Identify which cell holds the provided text, then report its [X, Y] central coordinate. 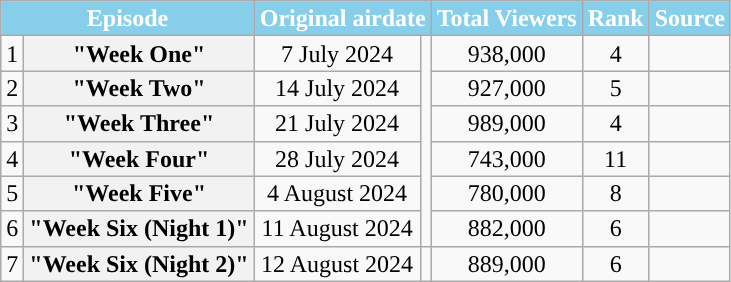
3 [12, 124]
11 [616, 158]
743,000 [506, 158]
780,000 [506, 194]
"Week Three" [139, 124]
7 July 2024 [337, 54]
21 July 2024 [337, 124]
882,000 [506, 228]
Original airdate [342, 18]
4 August 2024 [337, 194]
12 August 2024 [337, 264]
"Week Two" [139, 88]
927,000 [506, 88]
7 [12, 264]
14 July 2024 [337, 88]
938,000 [506, 54]
Rank [616, 18]
28 July 2024 [337, 158]
"Week Six (Night 2)" [139, 264]
Episode [128, 18]
11 August 2024 [337, 228]
Source [690, 18]
Total Viewers [506, 18]
2 [12, 88]
889,000 [506, 264]
"Week Five" [139, 194]
989,000 [506, 124]
"Week Four" [139, 158]
"Week Six (Night 1)" [139, 228]
8 [616, 194]
1 [12, 54]
"Week One" [139, 54]
